Detect which cell encompasses the target text, then output its [x, y] center coordinate. 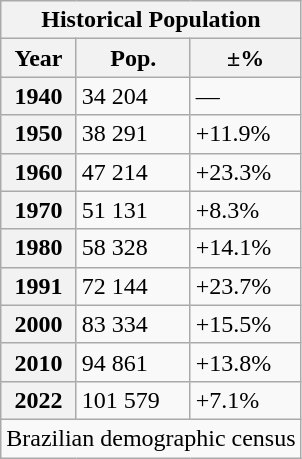
+23.3% [246, 172]
1970 [39, 210]
1980 [39, 248]
58 328 [133, 248]
+13.8% [246, 362]
1991 [39, 286]
Historical Population [151, 20]
2022 [39, 400]
— [246, 96]
101 579 [133, 400]
Pop. [133, 58]
72 144 [133, 286]
+11.9% [246, 134]
Year [39, 58]
34 204 [133, 96]
+15.5% [246, 324]
51 131 [133, 210]
2010 [39, 362]
1950 [39, 134]
+7.1% [246, 400]
38 291 [133, 134]
+14.1% [246, 248]
1940 [39, 96]
+23.7% [246, 286]
+8.3% [246, 210]
83 334 [133, 324]
47 214 [133, 172]
1960 [39, 172]
±% [246, 58]
2000 [39, 324]
Brazilian demographic census [151, 438]
94 861 [133, 362]
